Return [x, y] of the center of cell containing provided text 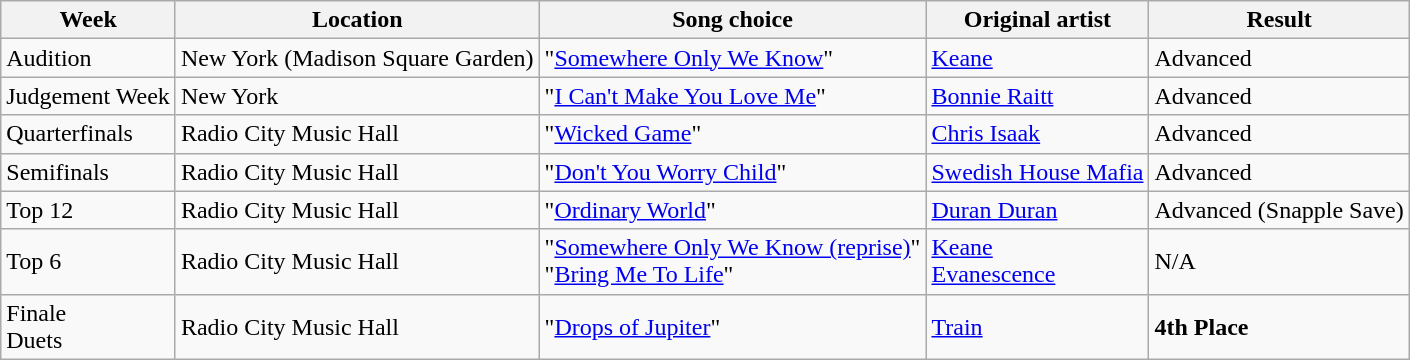
"I Can't Make You Love Me" [732, 96]
Audition [88, 58]
"Somewhere Only We Know" [732, 58]
Chris Isaak [1038, 134]
Judgement Week [88, 96]
Train [1038, 326]
Original artist [1038, 20]
"Wicked Game" [732, 134]
KeaneEvanescence [1038, 262]
Keane [1038, 58]
Bonnie Raitt [1038, 96]
"Ordinary World" [732, 210]
Top 12 [88, 210]
"Drops of Jupiter" [732, 326]
"Somewhere Only We Know (reprise)""Bring Me To Life" [732, 262]
4th Place [1279, 326]
N/A [1279, 262]
Swedish House Mafia [1038, 172]
FinaleDuets [88, 326]
Song choice [732, 20]
New York [357, 96]
Advanced (Snapple Save) [1279, 210]
Duran Duran [1038, 210]
"Don't You Worry Child" [732, 172]
Week [88, 20]
Top 6 [88, 262]
Quarterfinals [88, 134]
Location [357, 20]
Semifinals [88, 172]
New York (Madison Square Garden) [357, 58]
Result [1279, 20]
